For the text-containing cell, return its midpoint in (x, y) coordinate format. 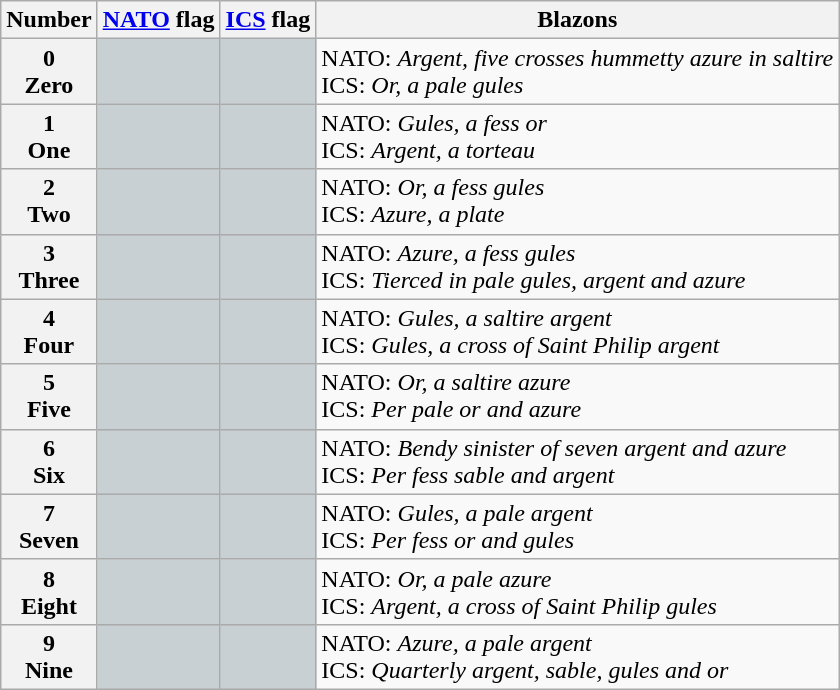
NATO: Azure, a pale argentICS: Quarterly argent, sable, gules and or (578, 656)
NATO: Bendy sinister of seven argent and azureICS: Per fess sable and argent (578, 462)
2Two (49, 202)
NATO: Gules, a fess orICS: Argent, a torteau (578, 136)
8Eight (49, 592)
ICS flag (268, 20)
Blazons (578, 20)
NATO: Or, a pale azureICS: Argent, a cross of Saint Philip gules (578, 592)
5Five (49, 396)
7Seven (49, 526)
3Three (49, 266)
NATO: Argent, five crosses hummetty azure in saltireICS: Or, a pale gules (578, 72)
NATO: Or, a saltire azureICS: Per pale or and azure (578, 396)
Number (49, 20)
4Four (49, 332)
NATO flag (158, 20)
6Six (49, 462)
0Zero (49, 72)
NATO: Azure, a fess gulesICS: Tierced in pale gules, argent and azure (578, 266)
NATO: Gules, a pale argentICS: Per fess or and gules (578, 526)
1One (49, 136)
NATO: Gules, a saltire argentICS: Gules, a cross of Saint Philip argent (578, 332)
NATO: Or, a fess gulesICS: Azure, a plate (578, 202)
9Nine (49, 656)
